Detect which cell encompasses the target text, then output its [x, y] center coordinate. 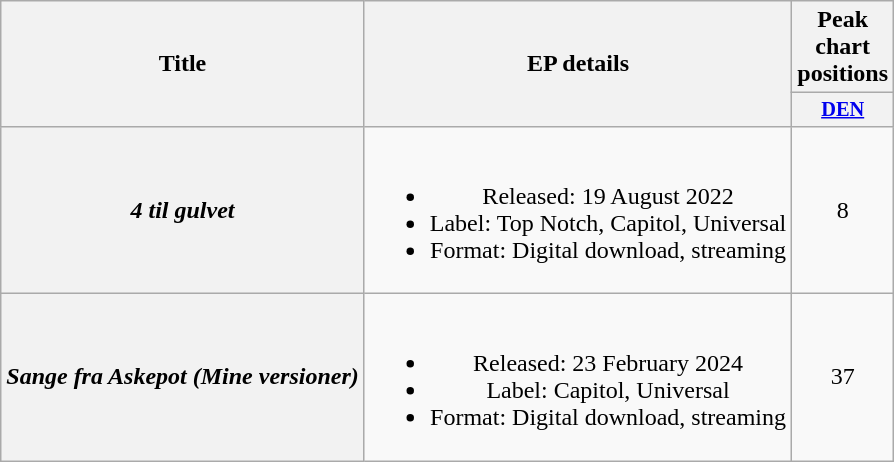
DEN [843, 110]
37 [843, 378]
Title [183, 64]
Sange fra Askepot (Mine versioner) [183, 378]
4 til gulvet [183, 210]
8 [843, 210]
Peak chart positions [843, 47]
EP details [578, 64]
Released: 23 February 2024Label: Capitol, UniversalFormat: Digital download, streaming [578, 378]
Released: 19 August 2022Label: Top Notch, Capitol, UniversalFormat: Digital download, streaming [578, 210]
